Output the [x, y] coordinate of the center of the cell containing the given text.  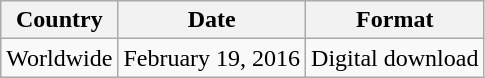
Worldwide [60, 58]
Date [212, 20]
February 19, 2016 [212, 58]
Country [60, 20]
Digital download [395, 58]
Format [395, 20]
